For the text-containing cell, return its midpoint in (X, Y) coordinate format. 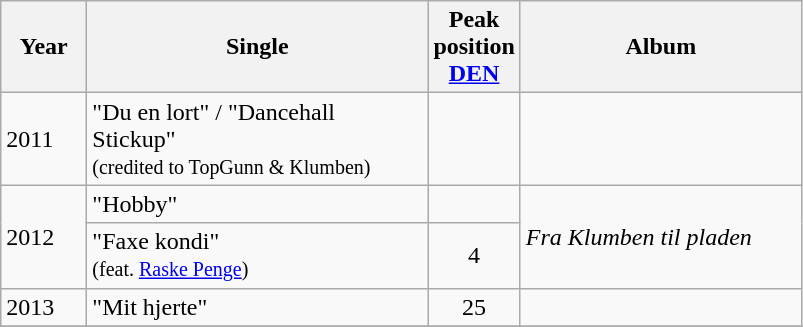
2013 (44, 307)
"Faxe kondi" (feat. Raske Penge) (258, 256)
2012 (44, 236)
Year (44, 47)
2011 (44, 139)
"Mit hjerte" (258, 307)
Single (258, 47)
4 (474, 256)
25 (474, 307)
Fra Klumben til pladen (660, 236)
Album (660, 47)
"Hobby" (258, 204)
"Du en lort" / "Dancehall Stickup" (credited to TopGunn & Klumben) (258, 139)
PeakpositionDEN (474, 47)
